Pinpoint the cell where the given text exists, returning its [x, y] midpoint coordinate. 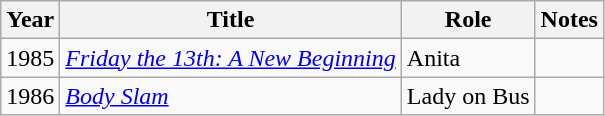
Year [30, 20]
Friday the 13th: A New Beginning [230, 58]
Title [230, 20]
Lady on Bus [468, 96]
Notes [569, 20]
Role [468, 20]
1985 [30, 58]
Anita [468, 58]
1986 [30, 96]
Body Slam [230, 96]
